Locate the cell with the specified text and output its (x, y) center coordinate. 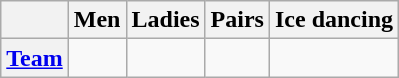
Team (35, 58)
Ladies (166, 20)
Pairs (237, 20)
Men (97, 20)
Ice dancing (334, 20)
